Find where the given text appears and provide that cell's center as (x, y) coordinate. 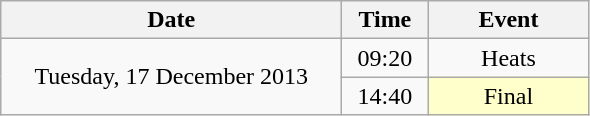
14:40 (385, 96)
Heats (508, 58)
Event (508, 20)
Tuesday, 17 December 2013 (172, 77)
Date (172, 20)
Final (508, 96)
Time (385, 20)
09:20 (385, 58)
